Search for the cell housing the specified text and yield its [X, Y] center coordinate. 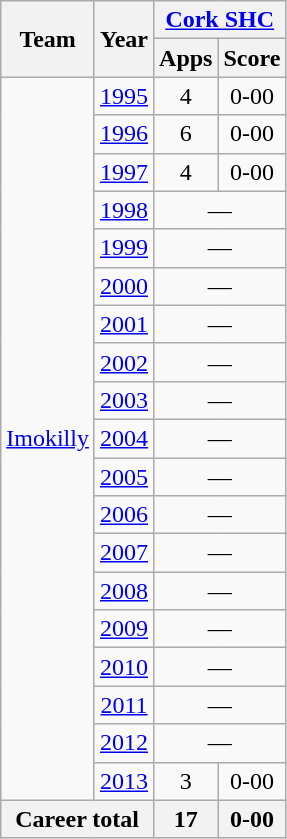
Score [252, 58]
1999 [124, 248]
Cork SHC [220, 20]
2009 [124, 629]
2003 [124, 400]
Apps [186, 58]
2000 [124, 286]
6 [186, 134]
2004 [124, 438]
2001 [124, 324]
1995 [124, 96]
2006 [124, 515]
2002 [124, 362]
1998 [124, 210]
3 [186, 781]
Team [48, 39]
2010 [124, 667]
2005 [124, 477]
2012 [124, 743]
2013 [124, 781]
17 [186, 819]
Imokilly [48, 438]
1996 [124, 134]
2011 [124, 705]
1997 [124, 172]
Career total [78, 819]
2007 [124, 553]
2008 [124, 591]
Year [124, 39]
